Extract the (x, y) coordinate from the center of the cell holding the provided text.  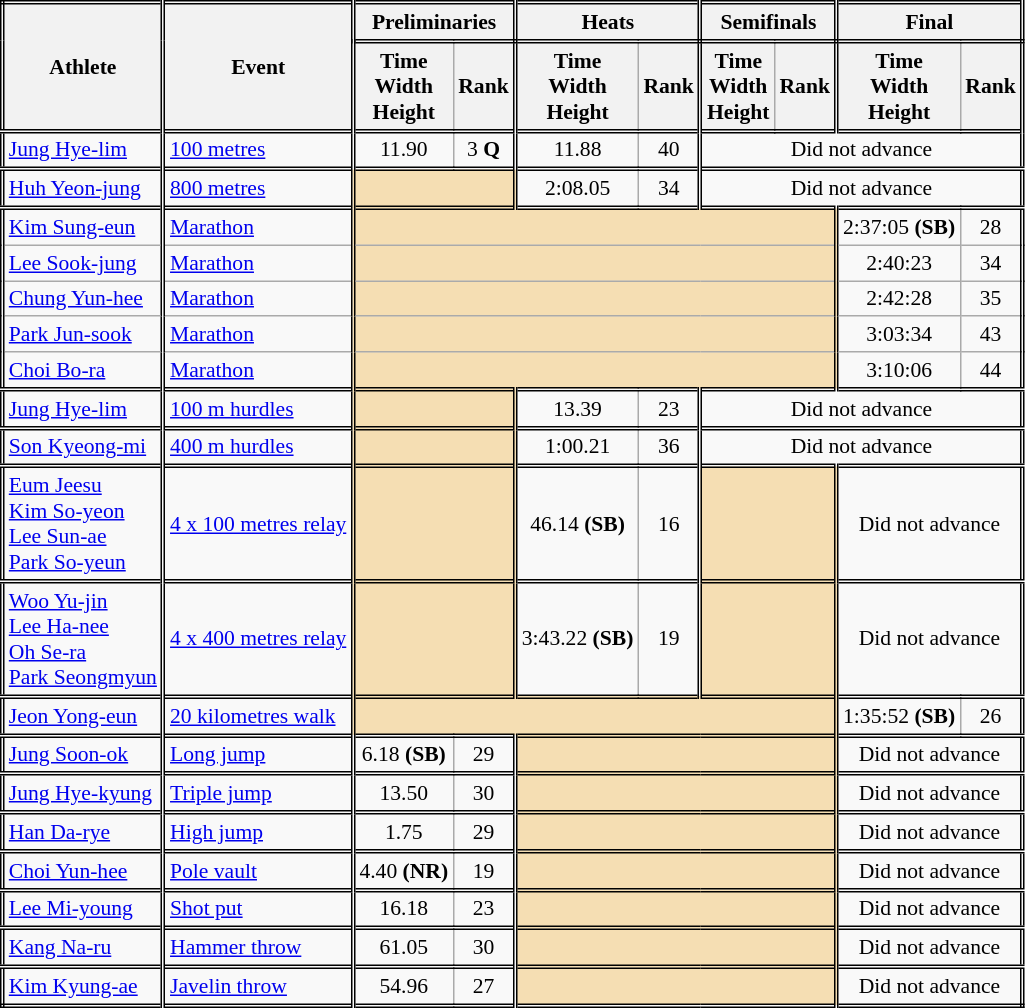
61.05 (403, 948)
Eum JeesuKim So-yeonLee Sun-aePark So-yeun (82, 524)
Triple jump (258, 794)
Kim Kyung-ae (82, 986)
Lee Sook-jung (82, 263)
Pole vault (258, 870)
28 (991, 226)
2:08.05 (576, 190)
40 (669, 150)
54.96 (403, 986)
2:37:05 (SB) (898, 226)
Shot put (258, 910)
100 m hurdles (258, 408)
Preliminaries (434, 22)
46.14 (SB) (576, 524)
Park Jun-sook (82, 335)
Choi Bo-ra (82, 370)
3 Q (484, 150)
2:42:28 (898, 299)
43 (991, 335)
Jeon Yong-eun (82, 716)
Jung Hye-kyung (82, 794)
20 kilometres walk (258, 716)
100 metres (258, 150)
16.18 (403, 910)
36 (669, 448)
3:03:34 (898, 335)
26 (991, 716)
Javelin throw (258, 986)
Jung Soon-ok (82, 754)
1:00.21 (576, 448)
35 (991, 299)
2:40:23 (898, 263)
4 x 400 metres relay (258, 640)
6.18 (SB) (403, 754)
4 x 100 metres relay (258, 524)
Hammer throw (258, 948)
Final (929, 22)
3:43.22 (SB) (576, 640)
Kim Sung-eun (82, 226)
Son Kyeong-mi (82, 448)
Huh Yeon-jung (82, 190)
High jump (258, 832)
Heats (608, 22)
Event (258, 67)
800 metres (258, 190)
11.90 (403, 150)
1:35:52 (SB) (898, 716)
400 m hurdles (258, 448)
27 (484, 986)
Han Da-rye (82, 832)
Semifinals (768, 22)
44 (991, 370)
Woo Yu-jinLee Ha-neeOh Se-raPark Seongmyun (82, 640)
4.40 (NR) (403, 870)
Chung Yun-hee (82, 299)
1.75 (403, 832)
Lee Mi-young (82, 910)
16 (669, 524)
Athlete (82, 67)
Kang Na-ru (82, 948)
13.50 (403, 794)
11.88 (576, 150)
Long jump (258, 754)
13.39 (576, 408)
Choi Yun-hee (82, 870)
3:10:06 (898, 370)
